Capture the cell that displays the provided text and extract its (x, y) central coordinate. 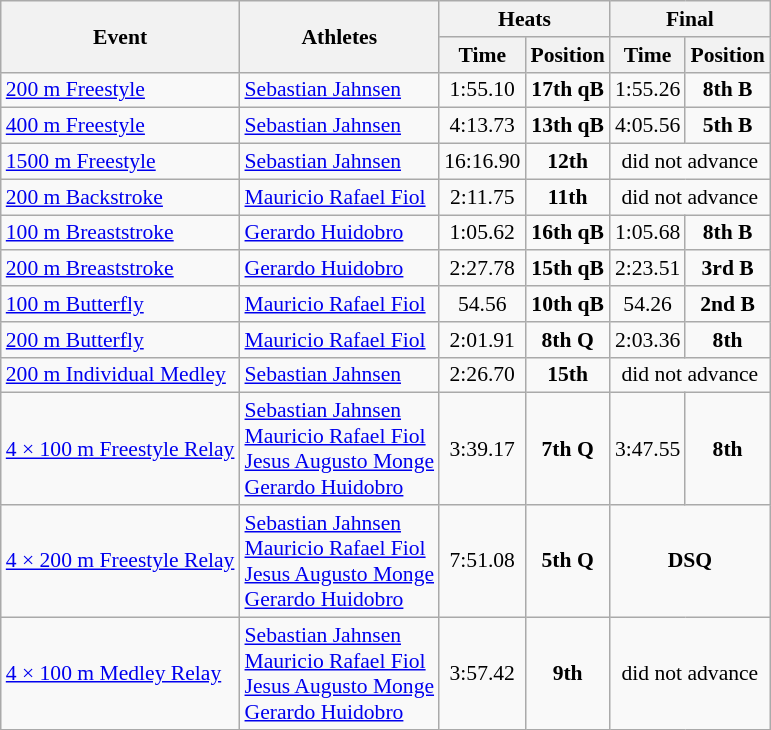
54.56 (482, 304)
Heats (524, 19)
200 m Backstroke (120, 197)
400 m Freestyle (120, 126)
16:16.90 (482, 162)
54.26 (648, 304)
16th qB (567, 233)
7th Q (567, 449)
12th (567, 162)
3:47.55 (648, 449)
DSQ (690, 561)
5th Q (567, 561)
13th qB (567, 126)
4:13.73 (482, 126)
9th (567, 673)
17th qB (567, 90)
Event (120, 36)
8th Q (567, 340)
100 m Breaststroke (120, 233)
200 m Individual Medley (120, 375)
2:01.91 (482, 340)
1:55.26 (648, 90)
4:05.56 (648, 126)
200 m Freestyle (120, 90)
1:55.10 (482, 90)
2:23.51 (648, 269)
Final (690, 19)
Athletes (339, 36)
4 × 100 m Freestyle Relay (120, 449)
11th (567, 197)
200 m Butterfly (120, 340)
2:26.70 (482, 375)
100 m Butterfly (120, 304)
2:27.78 (482, 269)
4 × 100 m Medley Relay (120, 673)
3rd B (727, 269)
4 × 200 m Freestyle Relay (120, 561)
1500 m Freestyle (120, 162)
10th qB (567, 304)
15th qB (567, 269)
15th (567, 375)
200 m Breaststroke (120, 269)
1:05.62 (482, 233)
2:03.36 (648, 340)
3:57.42 (482, 673)
2nd B (727, 304)
2:11.75 (482, 197)
5th B (727, 126)
3:39.17 (482, 449)
7:51.08 (482, 561)
1:05.68 (648, 233)
